Scan for the cell matching the given text and deliver its [X, Y] coordinate at center. 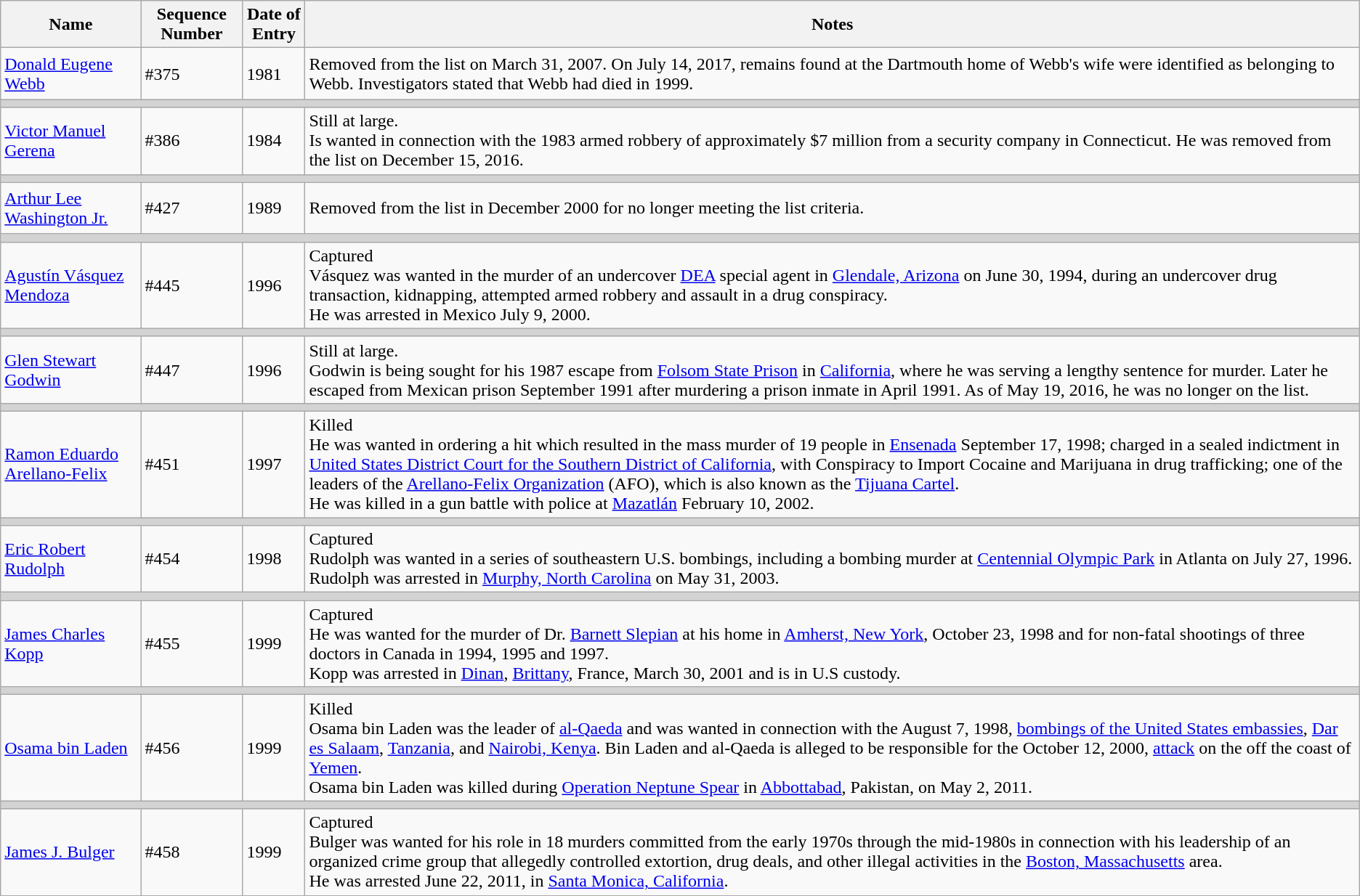
1984 [274, 141]
1989 [274, 208]
#427 [192, 208]
#386 [192, 141]
Eric Robert Rudolph [71, 559]
#375 [192, 74]
James Charles Kopp [71, 643]
#456 [192, 748]
Agustín Vásquez Mendoza [71, 285]
#455 [192, 643]
Name [71, 25]
Sequence Number [192, 25]
Osama bin Laden [71, 748]
#454 [192, 559]
Victor Manuel Gerena [71, 141]
#447 [192, 370]
#445 [192, 285]
Date of Entry [274, 25]
Donald Eugene Webb [71, 74]
Removed from the list in December 2000 for no longer meeting the list criteria. [833, 208]
Arthur Lee Washington Jr. [71, 208]
James J. Bulger [71, 852]
1981 [274, 74]
1998 [274, 559]
Notes [833, 25]
#451 [192, 464]
#458 [192, 852]
Ramon Eduardo Arellano-Felix [71, 464]
1997 [274, 464]
Glen Stewart Godwin [71, 370]
